From the cell containing the given text, extract its center point as [X, Y] coordinate. 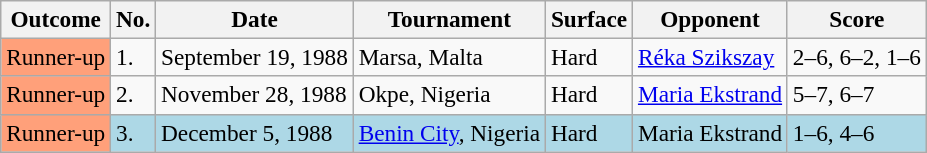
Tournament [449, 19]
Date [255, 19]
September 19, 1988 [255, 57]
3. [134, 133]
December 5, 1988 [255, 133]
Marsa, Malta [449, 57]
2–6, 6–2, 1–6 [856, 57]
November 28, 1988 [255, 95]
1. [134, 57]
Surface [590, 19]
Réka Szikszay [710, 57]
Outcome [56, 19]
Opponent [710, 19]
Benin City, Nigeria [449, 133]
1–6, 4–6 [856, 133]
2. [134, 95]
No. [134, 19]
5–7, 6–7 [856, 95]
Okpe, Nigeria [449, 95]
Score [856, 19]
